Pinpoint the cell where the given text exists, returning its (X, Y) midpoint coordinate. 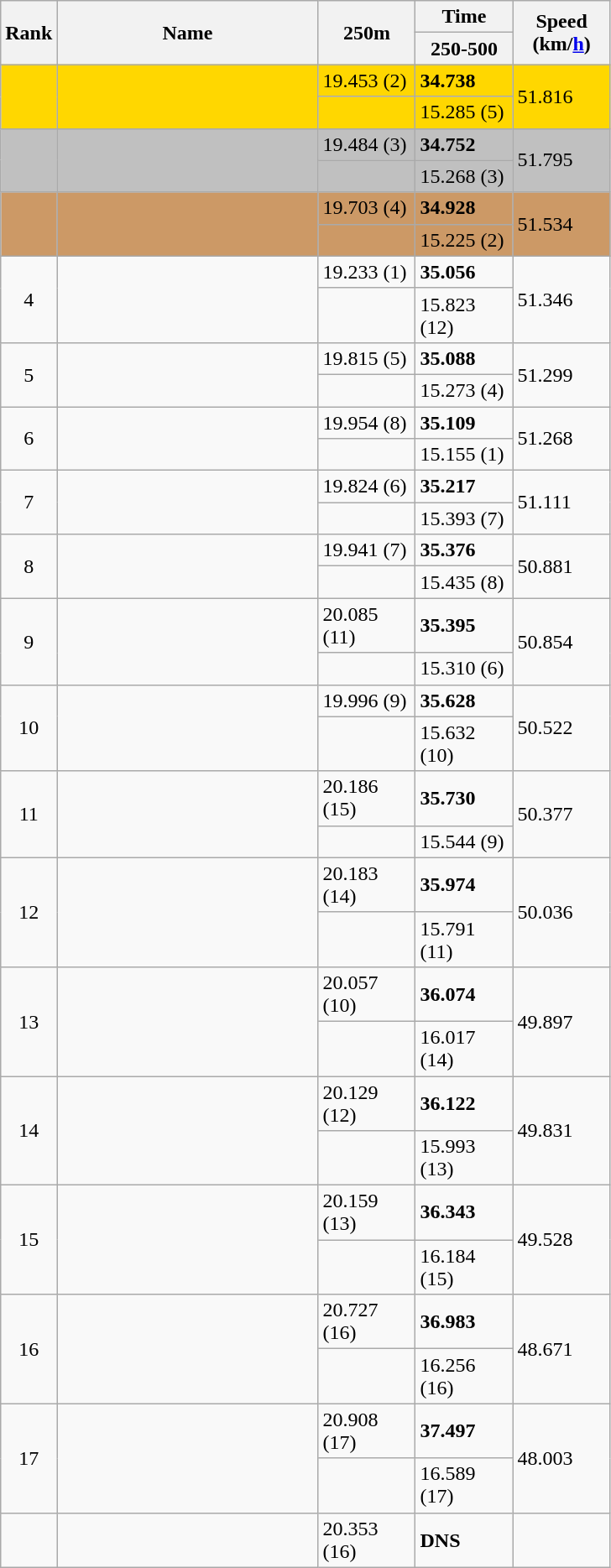
19.703 (4) (367, 208)
16 (29, 1349)
35.376 (464, 550)
35.088 (464, 358)
15.393 (7) (464, 518)
Name (188, 33)
51.111 (561, 503)
8 (29, 566)
250-500 (464, 49)
51.816 (561, 96)
19.996 (9) (367, 701)
7 (29, 503)
15.225 (2) (464, 240)
16.256 (16) (464, 1376)
35.056 (464, 272)
15.155 (1) (464, 455)
15.310 (6) (464, 669)
20.727 (16) (367, 1322)
5 (29, 374)
15 (29, 1240)
48.671 (561, 1349)
16.017 (14) (464, 1049)
19.453 (2) (367, 81)
35.628 (464, 701)
49.831 (561, 1130)
36.983 (464, 1322)
51.268 (561, 438)
Speed(km/h) (561, 33)
9 (29, 641)
16.589 (17) (464, 1485)
20.908 (17) (367, 1431)
35.217 (464, 487)
49.897 (561, 1021)
51.346 (561, 299)
37.497 (464, 1431)
15.435 (8) (464, 582)
10 (29, 728)
35.974 (464, 884)
14 (29, 1130)
36.343 (464, 1213)
20.183 (14) (367, 884)
12 (29, 912)
20.057 (10) (367, 993)
34.752 (464, 144)
15.823 (12) (464, 315)
20.186 (15) (367, 799)
50.377 (561, 814)
15.632 (10) (464, 743)
19.954 (8) (367, 422)
20.353 (16) (367, 1540)
17 (29, 1458)
15.791 (11) (464, 940)
DNS (464, 1540)
Rank (29, 33)
50.036 (561, 912)
36.122 (464, 1102)
34.738 (464, 81)
20.159 (13) (367, 1213)
16.184 (15) (464, 1267)
19.941 (7) (367, 550)
19.815 (5) (367, 358)
19.233 (1) (367, 272)
15.268 (3) (464, 176)
6 (29, 438)
20.129 (12) (367, 1102)
Time (464, 17)
36.074 (464, 993)
51.299 (561, 374)
4 (29, 299)
15.993 (13) (464, 1158)
51.795 (561, 160)
35.395 (464, 626)
20.085 (11) (367, 626)
34.928 (464, 208)
50.854 (561, 641)
11 (29, 814)
50.522 (561, 728)
19.484 (3) (367, 144)
48.003 (561, 1458)
35.109 (464, 422)
51.534 (561, 224)
19.824 (6) (367, 487)
50.881 (561, 566)
49.528 (561, 1240)
15.285 (5) (464, 112)
250m (367, 33)
35.730 (464, 799)
15.273 (4) (464, 390)
13 (29, 1021)
15.544 (9) (464, 841)
